Search for the cell housing the specified text and yield its [x, y] center coordinate. 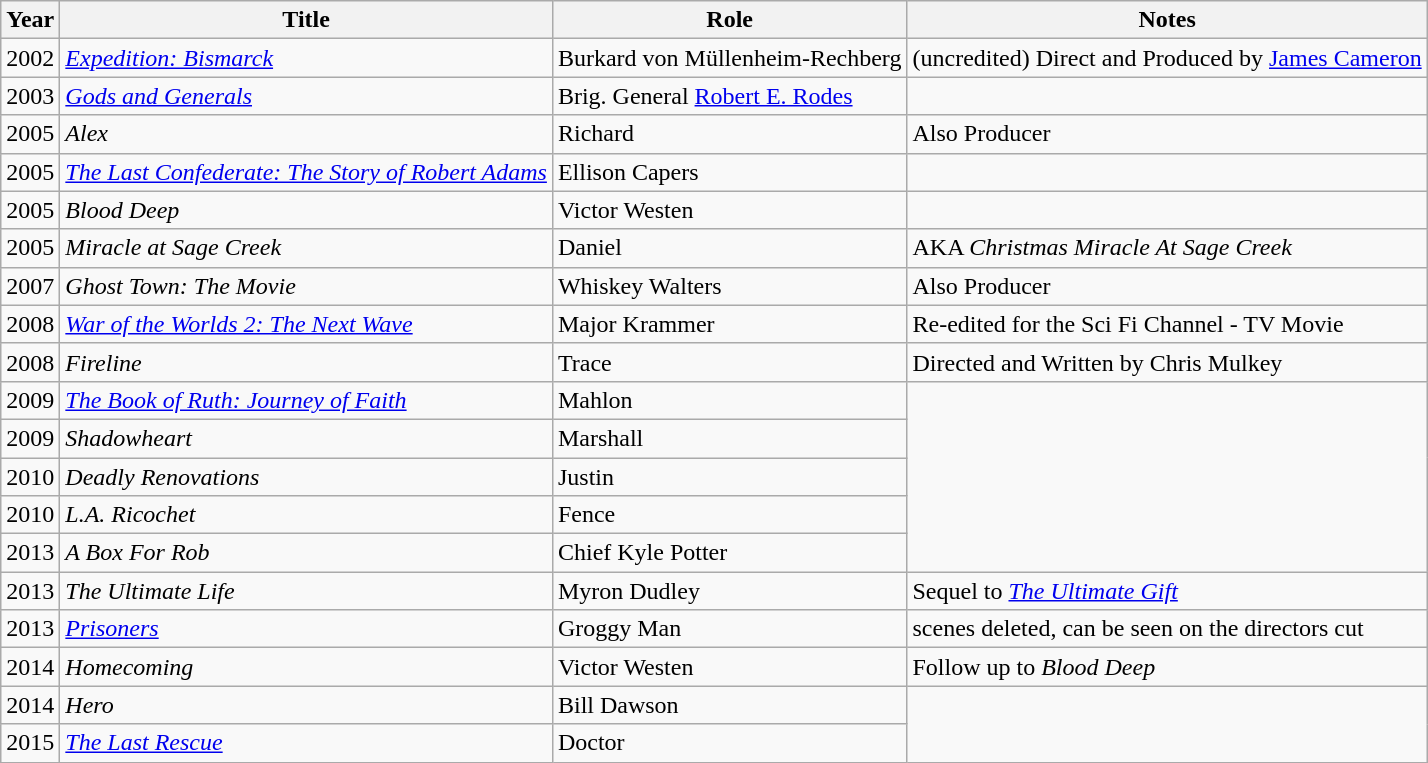
Gods and Generals [306, 96]
Shadowheart [306, 438]
Expedition: Bismarck [306, 58]
AKA Christmas Miracle At Sage Creek [1167, 248]
Follow up to Blood Deep [1167, 667]
War of the Worlds 2: The Next Wave [306, 324]
Major Krammer [730, 324]
Ellison Capers [730, 172]
Fence [730, 515]
The Ultimate Life [306, 591]
2015 [30, 743]
A Box For Rob [306, 553]
Brig. General Robert E. Rodes [730, 96]
Justin [730, 477]
Myron Dudley [730, 591]
scenes deleted, can be seen on the directors cut [1167, 629]
Marshall [730, 438]
Mahlon [730, 400]
2002 [30, 58]
Doctor [730, 743]
The Book of Ruth: Journey of Faith [306, 400]
The Last Confederate: The Story of Robert Adams [306, 172]
Hero [306, 705]
Re-edited for the Sci Fi Channel - TV Movie [1167, 324]
Homecoming [306, 667]
Ghost Town: The Movie [306, 286]
L.A. Ricochet [306, 515]
Year [30, 20]
Miracle at Sage Creek [306, 248]
Richard [730, 134]
Whiskey Walters [730, 286]
Burkard von Müllenheim-Rechberg [730, 58]
Directed and Written by Chris Mulkey [1167, 362]
Groggy Man [730, 629]
Role [730, 20]
Sequel to The Ultimate Gift [1167, 591]
The Last Rescue [306, 743]
Alex [306, 134]
Trace [730, 362]
Deadly Renovations [306, 477]
Chief Kyle Potter [730, 553]
Prisoners [306, 629]
Title [306, 20]
Notes [1167, 20]
Bill Dawson [730, 705]
2003 [30, 96]
(uncredited) Direct and Produced by James Cameron [1167, 58]
Blood Deep [306, 210]
Daniel [730, 248]
2007 [30, 286]
Fireline [306, 362]
